For the text-containing cell, return its midpoint in (x, y) coordinate format. 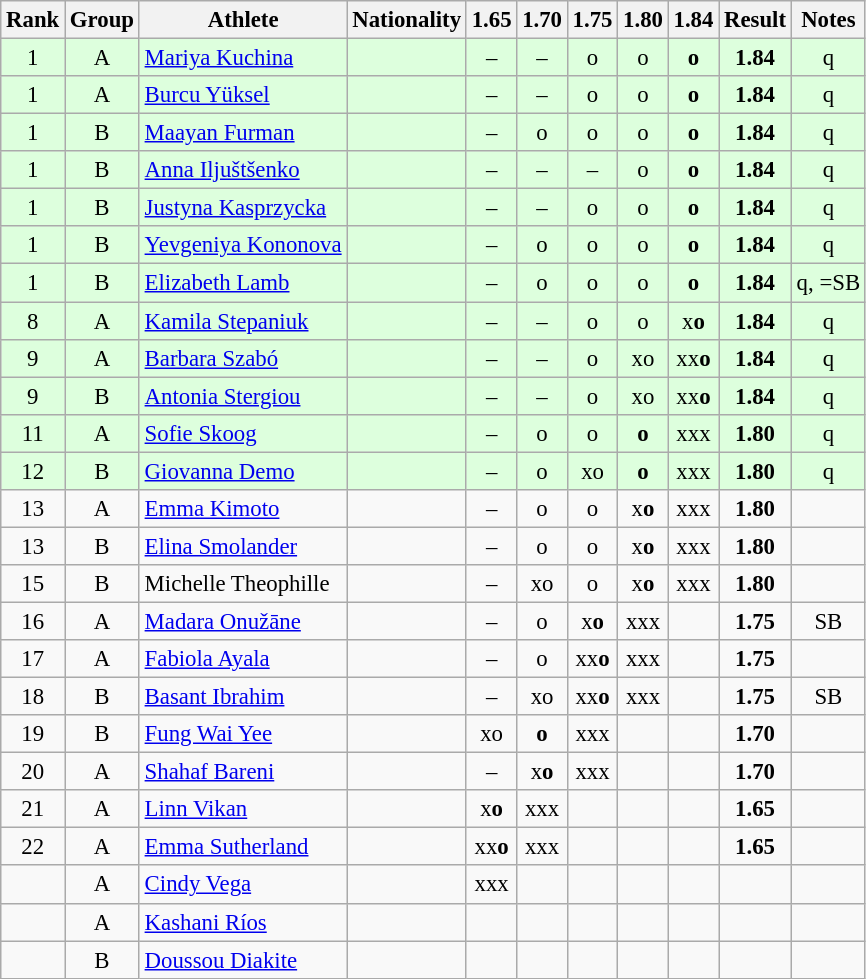
17 (33, 659)
Madara Onužāne (243, 621)
16 (33, 621)
Shahaf Bareni (243, 772)
Burcu Yüksel (243, 95)
22 (33, 847)
Michelle Theophille (243, 584)
Fabiola Ayala (243, 659)
12 (33, 471)
Linn Vikan (243, 809)
Antonia Stergiou (243, 396)
Cindy Vega (243, 885)
15 (33, 584)
20 (33, 772)
Elizabeth Lamb (243, 283)
Sofie Skoog (243, 433)
Fung Wai Yee (243, 734)
Mariya Kuchina (243, 58)
21 (33, 809)
Athlete (243, 20)
Emma Sutherland (243, 847)
Nationality (406, 20)
Basant Ibrahim (243, 697)
Notes (828, 20)
Anna Iljuštšenko (243, 170)
Doussou Diakite (243, 960)
Yevgeniya Kononova (243, 245)
Kashani Ríos (243, 922)
Justyna Kasprzycka (243, 208)
q, =SB (828, 283)
Group (102, 20)
Barbara Szabó (243, 358)
Maayan Furman (243, 133)
Elina Smolander (243, 546)
8 (33, 321)
18 (33, 697)
Giovanna Demo (243, 471)
Result (756, 20)
Kamila Stepaniuk (243, 321)
Emma Kimoto (243, 509)
19 (33, 734)
Rank (33, 20)
11 (33, 433)
